Identify which cell holds the provided text, then report its (X, Y) central coordinate. 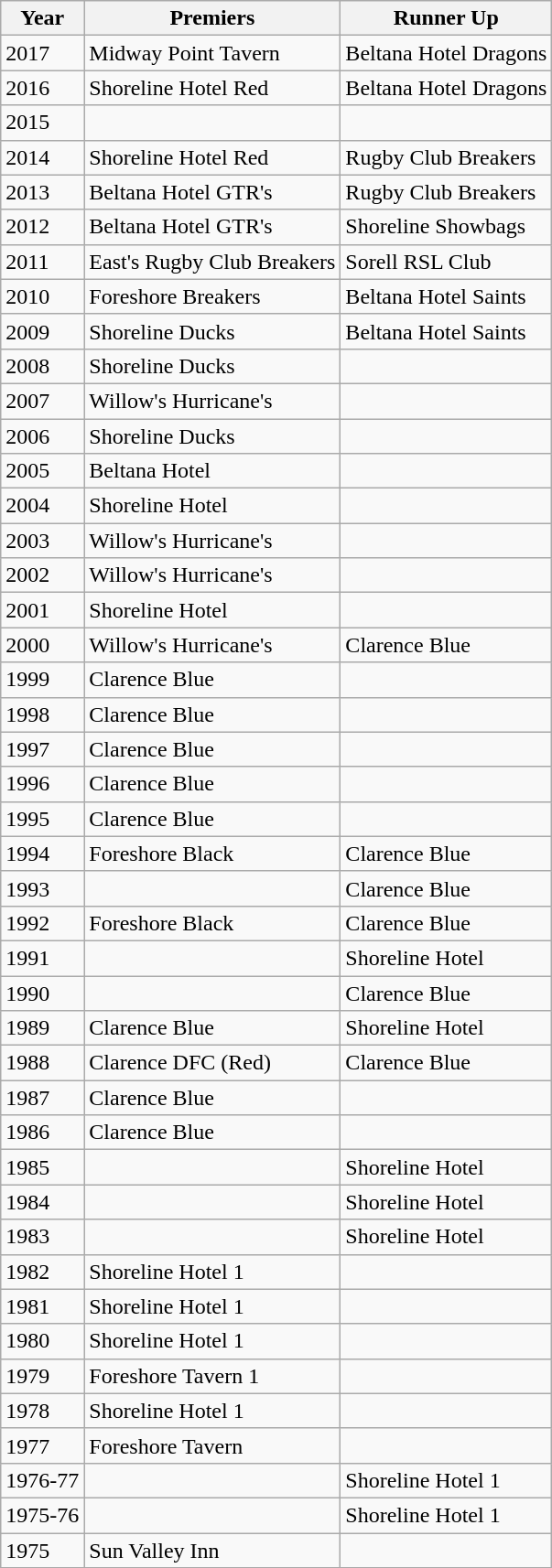
1997 (42, 749)
1996 (42, 784)
2005 (42, 471)
2002 (42, 575)
Year (42, 18)
1978 (42, 1411)
1982 (42, 1272)
Foreshore Tavern 1 (212, 1376)
Midway Point Tavern (212, 53)
2008 (42, 366)
1980 (42, 1341)
1986 (42, 1133)
2016 (42, 88)
1991 (42, 958)
2013 (42, 192)
2012 (42, 227)
1977 (42, 1445)
2014 (42, 157)
1994 (42, 854)
2006 (42, 436)
Sun Valley Inn (212, 1551)
Shoreline Showbags (447, 227)
2000 (42, 645)
1983 (42, 1237)
2010 (42, 296)
2007 (42, 401)
1999 (42, 680)
Beltana Hotel (212, 471)
1987 (42, 1098)
Premiers (212, 18)
Sorell RSL Club (447, 262)
Clarence DFC (Red) (212, 1063)
Runner Up (447, 18)
1975 (42, 1551)
2017 (42, 53)
1981 (42, 1306)
East's Rugby Club Breakers (212, 262)
1992 (42, 923)
1984 (42, 1202)
2015 (42, 123)
2001 (42, 610)
1995 (42, 819)
2011 (42, 262)
1985 (42, 1167)
1990 (42, 993)
Foreshore Breakers (212, 296)
1998 (42, 714)
2003 (42, 541)
1979 (42, 1376)
Foreshore Tavern (212, 1445)
1988 (42, 1063)
1993 (42, 888)
1989 (42, 1028)
1976-77 (42, 1480)
1975-76 (42, 1515)
2004 (42, 506)
2009 (42, 331)
